From the cell containing the given text, extract its center point as [x, y] coordinate. 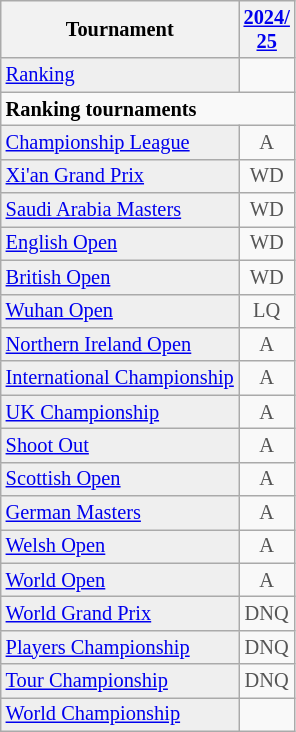
International Championship [120, 378]
UK Championship [120, 412]
Championship League [120, 142]
Tournament [120, 29]
2024/25 [267, 29]
Shoot Out [120, 445]
LQ [267, 311]
English Open [120, 243]
British Open [120, 277]
Ranking [120, 75]
Players Championship [120, 647]
Scottish Open [120, 479]
Welsh Open [120, 546]
Xi'an Grand Prix [120, 176]
Saudi Arabia Masters [120, 210]
World Open [120, 580]
World Championship [120, 714]
Northern Ireland Open [120, 344]
Wuhan Open [120, 311]
Ranking tournaments [148, 109]
German Masters [120, 513]
World Grand Prix [120, 613]
Tour Championship [120, 681]
